Scan for the cell matching the given text and deliver its (x, y) coordinate at center. 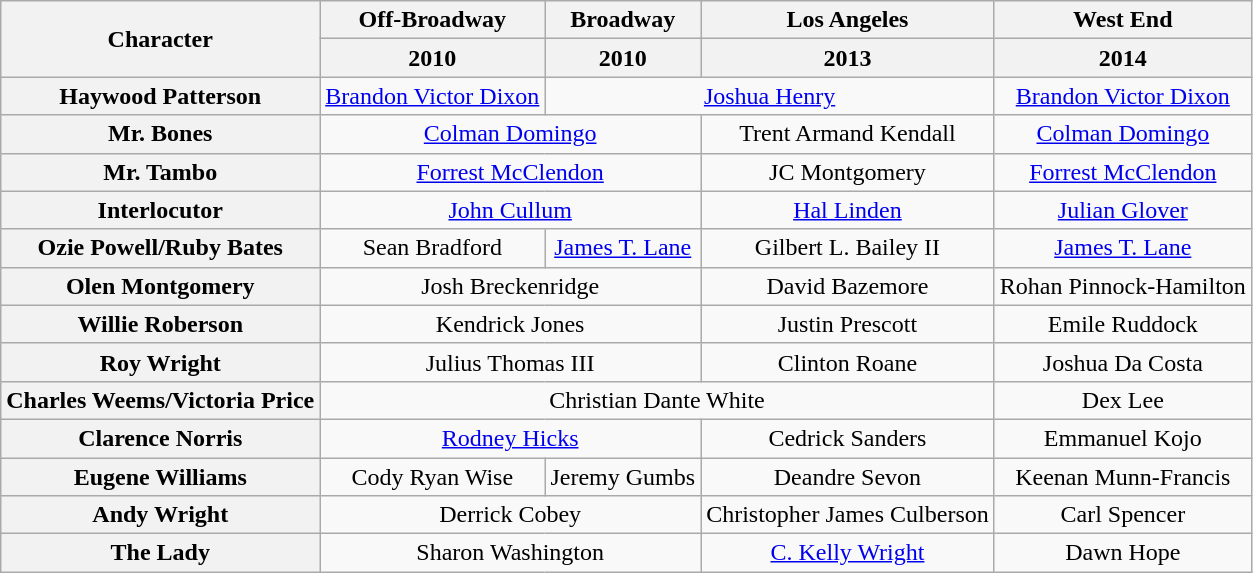
Derrick Cobey (510, 515)
Mr. Tambo (160, 172)
Deandre Sevon (848, 477)
Justin Prescott (848, 324)
Christian Dante White (658, 400)
Dawn Hope (1122, 553)
Julius Thomas III (510, 362)
Ozie Powell/Ruby Bates (160, 248)
Eugene Williams (160, 477)
Gilbert L. Bailey II (848, 248)
Sean Bradford (432, 248)
Olen Montgomery (160, 286)
JC Montgomery (848, 172)
Interlocutor (160, 210)
Josh Breckenridge (510, 286)
Keenan Munn-Francis (1122, 477)
Off-Broadway (432, 20)
C. Kelly Wright (848, 553)
Trent Armand Kendall (848, 134)
Jeremy Gumbs (623, 477)
Julian Glover (1122, 210)
2014 (1122, 58)
John Cullum (510, 210)
The Lady (160, 553)
Christopher James Culberson (848, 515)
Mr. Bones (160, 134)
Joshua Henry (770, 96)
Los Angeles (848, 20)
David Bazemore (848, 286)
Haywood Patterson (160, 96)
Dex Lee (1122, 400)
Clarence Norris (160, 438)
Cody Ryan Wise (432, 477)
2013 (848, 58)
Broadway (623, 20)
Emile Ruddock (1122, 324)
Cedrick Sanders (848, 438)
Emmanuel Kojo (1122, 438)
Clinton Roane (848, 362)
Kendrick Jones (510, 324)
Roy Wright (160, 362)
West End (1122, 20)
Andy Wright (160, 515)
Hal Linden (848, 210)
Character (160, 39)
Willie Roberson (160, 324)
Charles Weems/Victoria Price (160, 400)
Joshua Da Costa (1122, 362)
Rodney Hicks (510, 438)
Sharon Washington (510, 553)
Rohan Pinnock-Hamilton (1122, 286)
Carl Spencer (1122, 515)
